Identify which cell holds the provided text, then report its [X, Y] central coordinate. 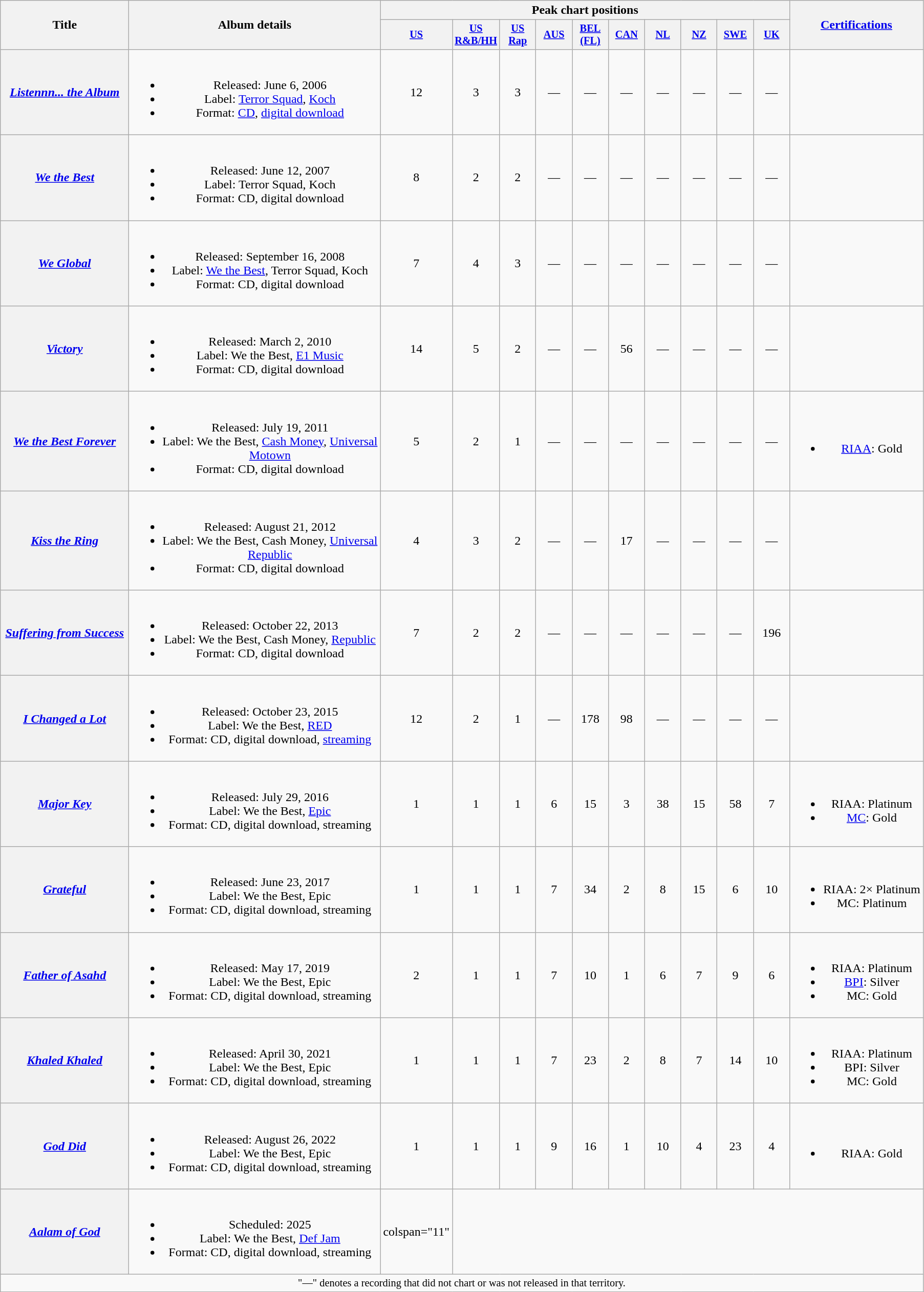
RIAA: 2× PlatinumMC: Platinum [857, 890]
Victory [65, 349]
Kiss the Ring [65, 541]
Grateful [65, 890]
USR&B/HH [476, 35]
US [417, 35]
Released: October 22, 2013Label: We the Best, Cash Money, RepublicFormat: CD, digital download [255, 633]
Released: July 19, 2011Label: We the Best, Cash Money, Universal MotownFormat: CD, digital download [255, 441]
Released: March 2, 2010Label: We the Best, E1 MusicFormat: CD, digital download [255, 349]
We the Best Forever [65, 441]
Aalam of God [65, 1232]
NL [662, 35]
38 [662, 804]
Released: June 6, 2006Label: Terror Squad, KochFormat: CD, digital download [255, 92]
34 [591, 890]
17 [627, 541]
Released: May 17, 2019Label: We the Best, EpicFormat: CD, digital download, streaming [255, 975]
196 [772, 633]
UK [772, 35]
Released: June 12, 2007Label: Terror Squad, KochFormat: CD, digital download [255, 178]
We Global [65, 263]
Peak chart positions [585, 10]
Album details [255, 25]
56 [627, 349]
SWE [735, 35]
We the Best [65, 178]
Khaled Khaled [65, 1061]
98 [627, 719]
Released: August 21, 2012Label: We the Best, Cash Money, Universal RepublicFormat: CD, digital download [255, 541]
"—" denotes a recording that did not chart or was not released in that territory. [462, 1283]
USRap [518, 35]
colspan="11" [417, 1232]
58 [735, 804]
NZ [699, 35]
Certifications [857, 25]
RIAA: PlatinumMC: Gold [857, 804]
CAN [627, 35]
Suffering from Success [65, 633]
Released: July 29, 2016Label: We the Best, EpicFormat: CD, digital download, streaming [255, 804]
178 [591, 719]
BEL (FL) [591, 35]
Released: June 23, 2017Label: We the Best, EpicFormat: CD, digital download, streaming [255, 890]
AUS [554, 35]
Major Key [65, 804]
Released: August 26, 2022Label: We the Best, EpicFormat: CD, digital download, streaming [255, 1146]
Listennn... the Album [65, 92]
Released: September 16, 2008Label: We the Best, Terror Squad, KochFormat: CD, digital download [255, 263]
Released: October 23, 2015Label: We the Best, REDFormat: CD, digital download, streaming [255, 719]
Father of Asahd [65, 975]
God Did [65, 1146]
16 [591, 1146]
Released: April 30, 2021Label: We the Best, EpicFormat: CD, digital download, streaming [255, 1061]
I Changed a Lot [65, 719]
Scheduled: 2025Label: We the Best, Def JamFormat: CD, digital download, streaming [255, 1232]
Title [65, 25]
